Output the (x, y) coordinate of the center of the cell containing the given text.  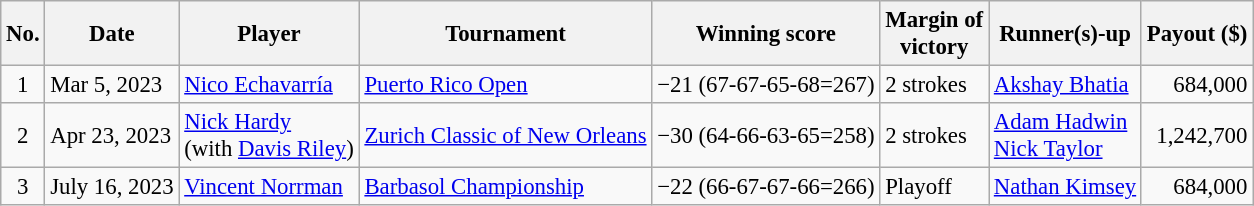
Date (112, 34)
Player (269, 34)
July 16, 2023 (112, 187)
1 (23, 85)
Payout ($) (1196, 34)
3 (23, 187)
Puerto Rico Open (506, 85)
Adam Hadwin Nick Taylor (1066, 136)
Vincent Norrman (269, 187)
No. (23, 34)
Mar 5, 2023 (112, 85)
Runner(s)-up (1066, 34)
1,242,700 (1196, 136)
Nathan Kimsey (1066, 187)
Winning score (766, 34)
Zurich Classic of New Orleans (506, 136)
Nico Echavarría (269, 85)
−30 (64-66-63-65=258) (766, 136)
Margin ofvictory (934, 34)
Apr 23, 2023 (112, 136)
Tournament (506, 34)
Akshay Bhatia (1066, 85)
−21 (67-67-65-68=267) (766, 85)
Nick Hardy(with Davis Riley) (269, 136)
−22 (66-67-67-66=266) (766, 187)
2 (23, 136)
Playoff (934, 187)
Barbasol Championship (506, 187)
